Capture the cell that displays the provided text and extract its (X, Y) central coordinate. 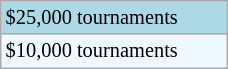
$25,000 tournaments (114, 17)
$10,000 tournaments (114, 51)
